Return the (x, y) coordinate for the center point of the cell that contains the specified text.  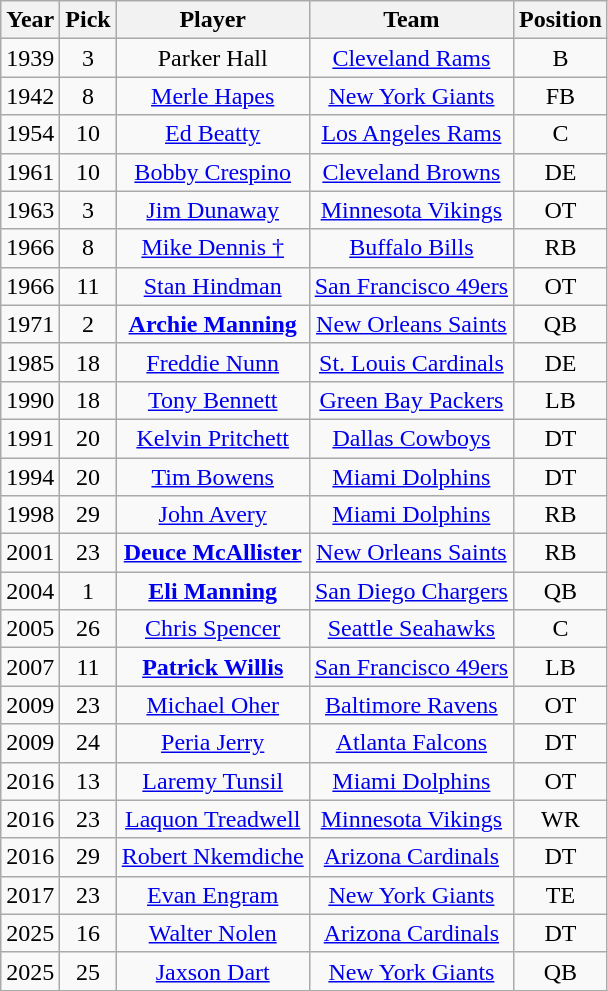
Cleveland Rams (411, 58)
WR (561, 819)
1942 (30, 96)
Cleveland Browns (411, 172)
Laquon Treadwell (212, 819)
Dallas Cowboys (411, 438)
24 (88, 743)
2005 (30, 629)
St. Louis Cardinals (411, 362)
Parker Hall (212, 58)
Bobby Crespino (212, 172)
Michael Oher (212, 705)
Freddie Nunn (212, 362)
16 (88, 933)
25 (88, 971)
Patrick Willis (212, 667)
13 (88, 781)
Eli Manning (212, 591)
Merle Hapes (212, 96)
Pick (88, 20)
1971 (30, 324)
Tim Bowens (212, 477)
2017 (30, 895)
B (561, 58)
1939 (30, 58)
Green Bay Packers (411, 400)
Atlanta Falcons (411, 743)
26 (88, 629)
Year (30, 20)
1994 (30, 477)
Evan Engram (212, 895)
2001 (30, 553)
San Diego Chargers (411, 591)
2007 (30, 667)
1 (88, 591)
Archie Manning (212, 324)
1990 (30, 400)
Buffalo Bills (411, 248)
Mike Dennis † (212, 248)
TE (561, 895)
Los Angeles Rams (411, 134)
Walter Nolen (212, 933)
1963 (30, 210)
2 (88, 324)
John Avery (212, 515)
1985 (30, 362)
Tony Bennett (212, 400)
Jaxson Dart (212, 971)
1961 (30, 172)
Stan Hindman (212, 286)
Team (411, 20)
Ed Beatty (212, 134)
Player (212, 20)
Position (561, 20)
FB (561, 96)
1954 (30, 134)
2004 (30, 591)
Kelvin Pritchett (212, 438)
Peria Jerry (212, 743)
Jim Dunaway (212, 210)
Baltimore Ravens (411, 705)
1991 (30, 438)
Laremy Tunsil (212, 781)
Deuce McAllister (212, 553)
Robert Nkemdiche (212, 857)
Seattle Seahawks (411, 629)
Chris Spencer (212, 629)
1998 (30, 515)
